Extract the (X, Y) coordinate from the center of the cell holding the provided text.  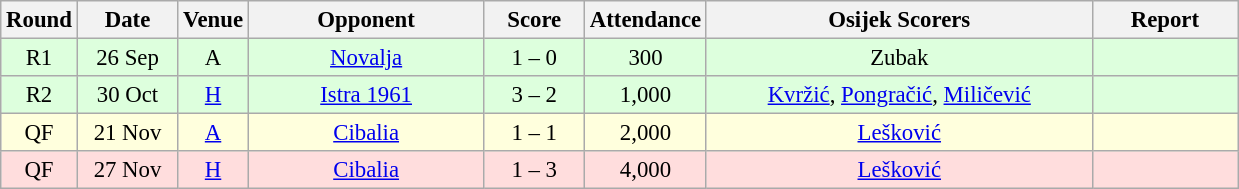
27 Nov (128, 170)
Istra 1961 (366, 95)
Date (128, 20)
2,000 (646, 133)
Novalja (366, 58)
1 – 1 (534, 133)
R2 (39, 95)
Score (534, 20)
4,000 (646, 170)
21 Nov (128, 133)
300 (646, 58)
Zubak (899, 58)
R1 (39, 58)
26 Sep (128, 58)
Opponent (366, 20)
1 – 3 (534, 170)
Report (1165, 20)
1 – 0 (534, 58)
Osijek Scorers (899, 20)
1,000 (646, 95)
Attendance (646, 20)
30 Oct (128, 95)
Venue (214, 20)
Round (39, 20)
Kvržić, Pongračić, Miličević (899, 95)
3 – 2 (534, 95)
